Output the (X, Y) coordinate of the center of the cell containing the given text.  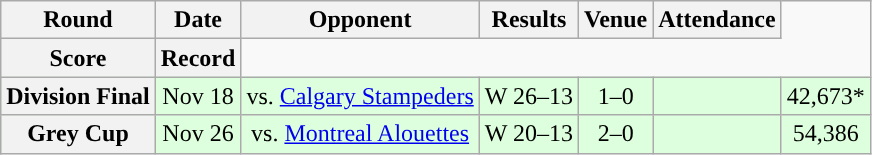
Round (78, 20)
vs. Calgary Stampeders (360, 96)
vs. Montreal Alouettes (360, 134)
42,673* (826, 96)
Results (528, 20)
1–0 (616, 96)
Date (198, 20)
Attendance (717, 20)
54,386 (826, 134)
2–0 (616, 134)
Grey Cup (78, 134)
Nov 18 (198, 96)
W 26–13 (528, 96)
Record (198, 58)
Division Final (78, 96)
Score (78, 58)
Opponent (360, 20)
W 20–13 (528, 134)
Nov 26 (198, 134)
Venue (616, 20)
